Scan for the cell matching the given text and deliver its (X, Y) coordinate at center. 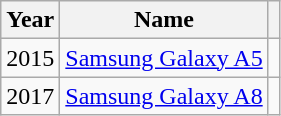
Year (30, 20)
Samsung Galaxy A5 (164, 58)
2015 (30, 58)
Name (164, 20)
2017 (30, 96)
Samsung Galaxy A8 (164, 96)
